Locate the cell with the specified text and output its (x, y) center coordinate. 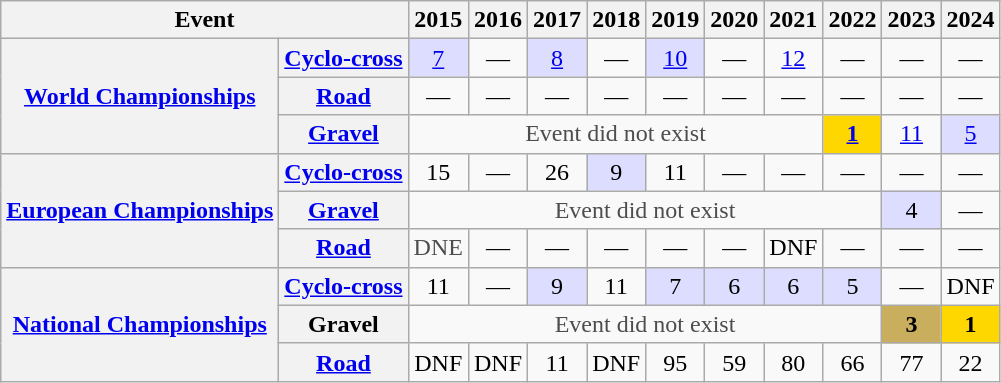
4 (912, 210)
59 (734, 362)
2015 (438, 20)
Event (204, 20)
3 (912, 324)
2021 (794, 20)
2024 (970, 20)
2016 (498, 20)
15 (438, 172)
22 (970, 362)
DNE (438, 248)
2017 (558, 20)
2022 (852, 20)
European Championships (140, 210)
77 (912, 362)
2018 (616, 20)
12 (794, 58)
26 (558, 172)
2019 (676, 20)
80 (794, 362)
95 (676, 362)
World Championships (140, 96)
8 (558, 58)
National Championships (140, 324)
66 (852, 362)
2020 (734, 20)
10 (676, 58)
2023 (912, 20)
